Determine the (X, Y) coordinate at the center of the cell enclosing the given text.  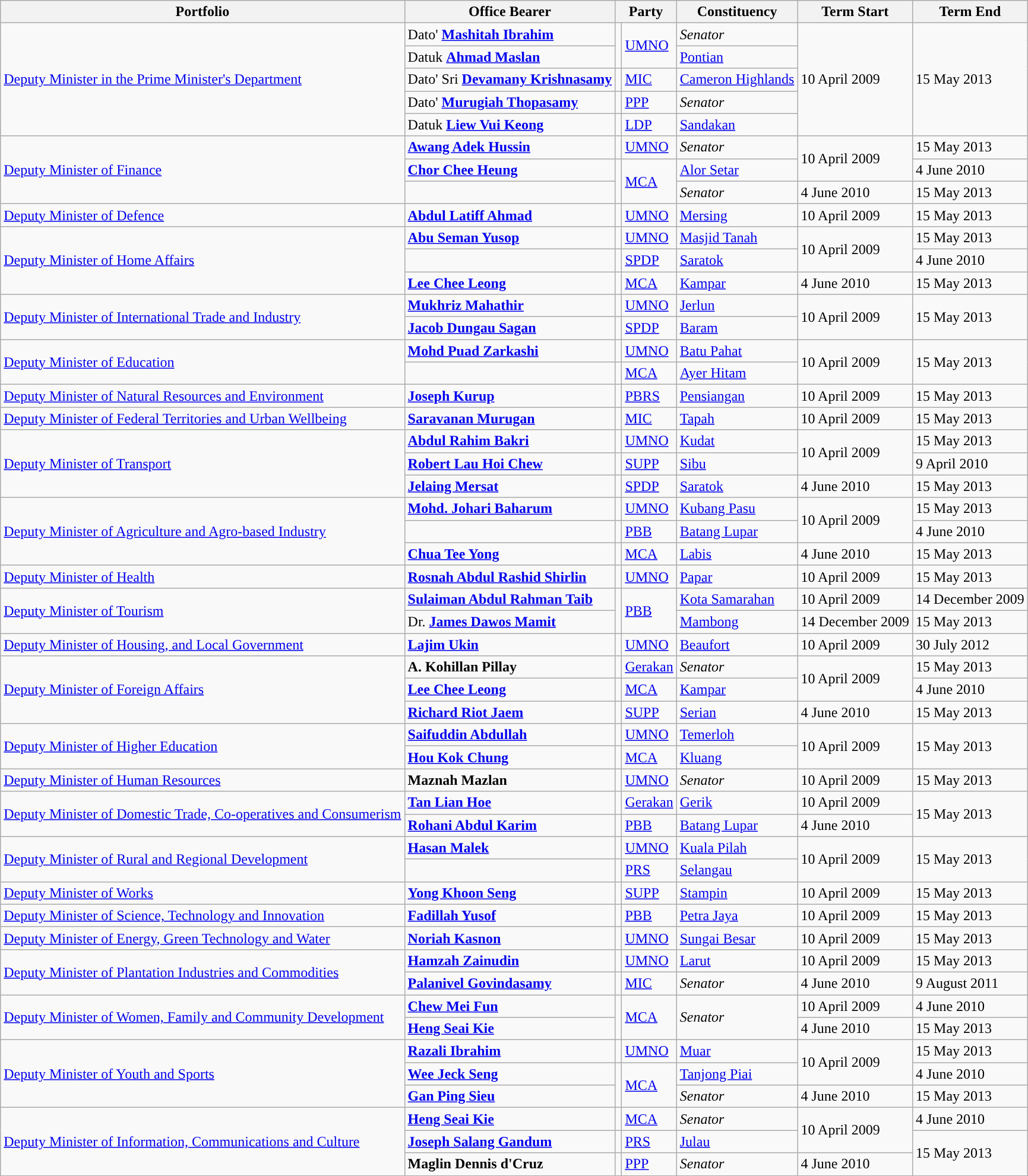
Dato' Murugiah Thopasamy (510, 102)
Deputy Minister of Federal Territories and Urban Wellbeing (203, 419)
Wee Jeck Seng (510, 1074)
Papar (737, 576)
Chor Chee Heung (510, 170)
Deputy Minister of Science, Technology and Innovation (203, 915)
Term End (970, 12)
Deputy Minister of Foreign Affairs (203, 690)
Jelaing Mersat (510, 486)
Chua Tee Yong (510, 554)
Constituency (737, 12)
Abdul Rahim Bakri (510, 441)
Razali Ibrahim (510, 1051)
Deputy Minister of Plantation Industries and Commodities (203, 972)
Maznah Mazlan (510, 780)
Sandakan (737, 125)
Rohani Abdul Karim (510, 825)
Pensiangan (737, 396)
Larut (737, 961)
Batu Pahat (737, 351)
Lajim Ukin (510, 644)
Beaufort (737, 644)
Fadillah Yusof (510, 915)
Pontian (737, 57)
Tan Lian Hoe (510, 803)
LDP (649, 125)
Sibu (737, 464)
PBRS (649, 396)
Cameron Highlands (737, 80)
Dato' Sri Devamany Krishnasamy (510, 80)
30 July 2012 (970, 644)
Tanjong Piai (737, 1074)
Kudat (737, 441)
Serian (737, 712)
Sungai Besar (737, 938)
Gerik (737, 803)
Ayer Hitam (737, 373)
Deputy Minister of Women, Family and Community Development (203, 1017)
9 August 2011 (970, 983)
Alor Setar (737, 170)
Noriah Kasnon (510, 938)
Mohd Puad Zarkashi (510, 351)
Richard Riot Jaem (510, 712)
Sulaiman Abdul Rahman Taib (510, 599)
Deputy Minister of Tourism (203, 610)
Hamzah Zainudin (510, 961)
Hou Kok Chung (510, 757)
Masjid Tanah (737, 237)
Kota Samarahan (737, 599)
Dr. James Dawos Mamit (510, 622)
Stampin (737, 893)
Mukhriz Mahathir (510, 306)
Muar (737, 1051)
Deputy Minister of Home Affairs (203, 260)
Palanivel Govindasamy (510, 983)
Party (646, 12)
Deputy Minister in the Prime Minister's Department (203, 80)
Jerlun (737, 306)
Kuala Pilah (737, 848)
Deputy Minister of International Trade and Industry (203, 317)
Dato' Mashitah Ibrahim (510, 34)
Deputy Minister of Natural Resources and Environment (203, 396)
Saravanan Murugan (510, 419)
Kluang (737, 757)
Deputy Minister of Information, Communications and Culture (203, 1142)
Deputy Minister of Transport (203, 464)
Joseph Salang Gandum (510, 1142)
Abdul Latiff Ahmad (510, 215)
Rosnah Abdul Rashid Shirlin (510, 576)
Mambong (737, 622)
Jacob Dungau Sagan (510, 328)
Kubang Pasu (737, 509)
Deputy Minister of Youth and Sports (203, 1074)
Deputy Minister of Finance (203, 170)
Baram (737, 328)
9 April 2010 (970, 464)
Chew Mei Fun (510, 1006)
Tapah (737, 419)
Joseph Kurup (510, 396)
Abu Seman Yusop (510, 237)
Awang Adek Hussin (510, 147)
A. Kohillan Pillay (510, 667)
Deputy Minister of Energy, Green Technology and Water (203, 938)
Hasan Malek (510, 848)
Temerloh (737, 735)
Mersing (737, 215)
Saifuddin Abdullah (510, 735)
Gan Ping Sieu (510, 1096)
Deputy Minister of Domestic Trade, Co-operatives and Consumerism (203, 814)
Deputy Minister of Rural and Regional Development (203, 859)
Selangau (737, 870)
Labis (737, 554)
Mohd. Johari Baharum (510, 509)
Portfolio (203, 12)
Deputy Minister of Agriculture and Agro-based Industry (203, 531)
Term Start (855, 12)
Datuk Liew Vui Keong (510, 125)
Deputy Minister of Human Resources (203, 780)
Robert Lau Hoi Chew (510, 464)
Deputy Minister of Health (203, 576)
Deputy Minister of Education (203, 362)
Deputy Minister of Housing, and Local Government (203, 644)
Deputy Minister of Higher Education (203, 746)
Maglin Dennis d'Cruz (510, 1164)
Petra Jaya (737, 915)
Yong Khoon Seng (510, 893)
Deputy Minister of Works (203, 893)
Office Bearer (510, 12)
Julau (737, 1142)
Datuk Ahmad Maslan (510, 57)
Deputy Minister of Defence (203, 215)
